Detect which cell encompasses the target text, then output its [X, Y] center coordinate. 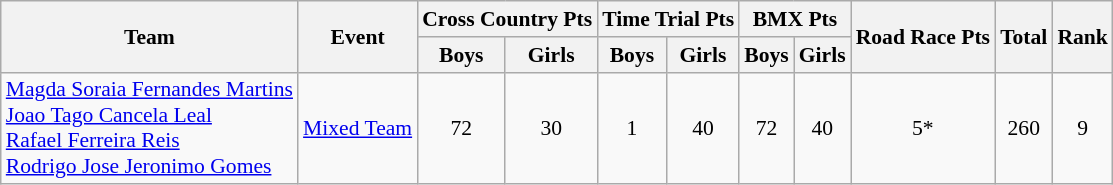
Cross Country Pts [507, 19]
260 [1024, 128]
Team [150, 36]
Magda Soraia Fernandes MartinsJoao Tago Cancela LealRafael Ferreira ReisRodrigo Jose Jeronimo Gomes [150, 128]
Mixed Team [358, 128]
Time Trial Pts [668, 19]
Event [358, 36]
30 [551, 128]
BMX Pts [794, 19]
Total [1024, 36]
1 [632, 128]
Rank [1082, 36]
9 [1082, 128]
5* [923, 128]
Road Race Pts [923, 36]
